Pinpoint the cell where the given text exists, returning its (x, y) midpoint coordinate. 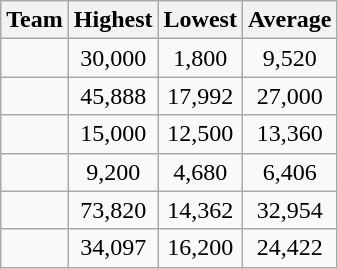
Lowest (200, 20)
Highest (113, 20)
32,954 (290, 210)
13,360 (290, 134)
15,000 (113, 134)
45,888 (113, 96)
9,520 (290, 58)
6,406 (290, 172)
27,000 (290, 96)
34,097 (113, 248)
24,422 (290, 248)
16,200 (200, 248)
Team (35, 20)
9,200 (113, 172)
1,800 (200, 58)
Average (290, 20)
4,680 (200, 172)
12,500 (200, 134)
14,362 (200, 210)
30,000 (113, 58)
17,992 (200, 96)
73,820 (113, 210)
